For the text-containing cell, return its midpoint in (X, Y) coordinate format. 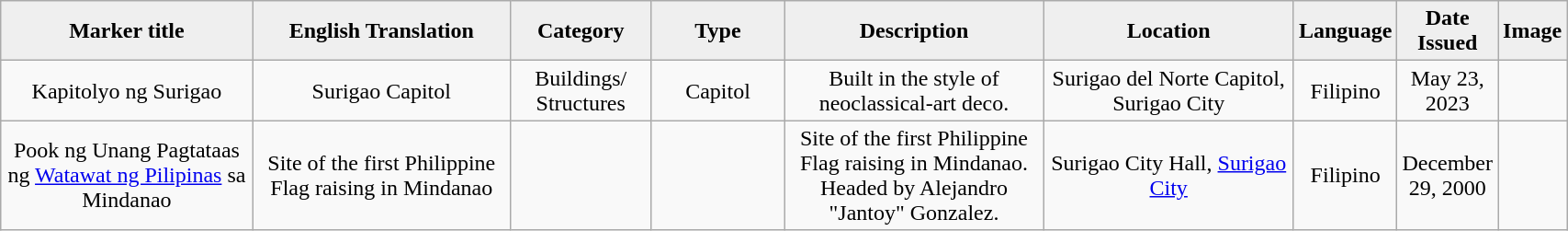
Image (1532, 31)
Category (581, 31)
Capitol (718, 90)
Type (718, 31)
December 29, 2000 (1448, 175)
Kapitolyo ng Surigao (127, 90)
Site of the first Philippine Flag raising in Mindanao. Headed by Alejandro "Jantoy" Gonzalez. (914, 175)
Language (1345, 31)
English Translation (381, 31)
Surigao City Hall, Surigao City (1168, 175)
Built in the style of neoclassical-art deco. (914, 90)
Surigao Capitol (381, 90)
May 23, 2023 (1448, 90)
Location (1168, 31)
Marker title (127, 31)
Date Issued (1448, 31)
Pook ng Unang Pagtataas ng Watawat ng Pilipinas sa Mindanao (127, 175)
Surigao del Norte Capitol, Surigao City (1168, 90)
Description (914, 31)
Buildings/ Structures (581, 90)
Site of the first Philippine Flag raising in Mindanao (381, 175)
